Output the (x, y) coordinate of the center of the cell containing the given text.  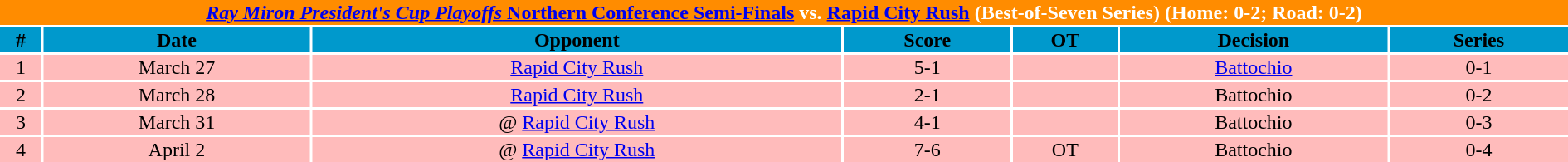
Series (1478, 40)
April 2 (177, 150)
Opponent (577, 40)
0-3 (1478, 122)
2-1 (928, 95)
2 (21, 95)
Date (177, 40)
March 27 (177, 67)
# (21, 40)
March 28 (177, 95)
Decision (1254, 40)
7-6 (928, 150)
Score (928, 40)
0-2 (1478, 95)
0-4 (1478, 150)
Ray Miron President's Cup Playoffs Northern Conference Semi-Finals vs. Rapid City Rush (Best-of-Seven Series) (Home: 0-2; Road: 0-2) (784, 12)
0-1 (1478, 67)
4-1 (928, 122)
4 (21, 150)
5-1 (928, 67)
March 31 (177, 122)
1 (21, 67)
3 (21, 122)
